Determine the [x, y] coordinate at the center of the cell enclosing the given text.  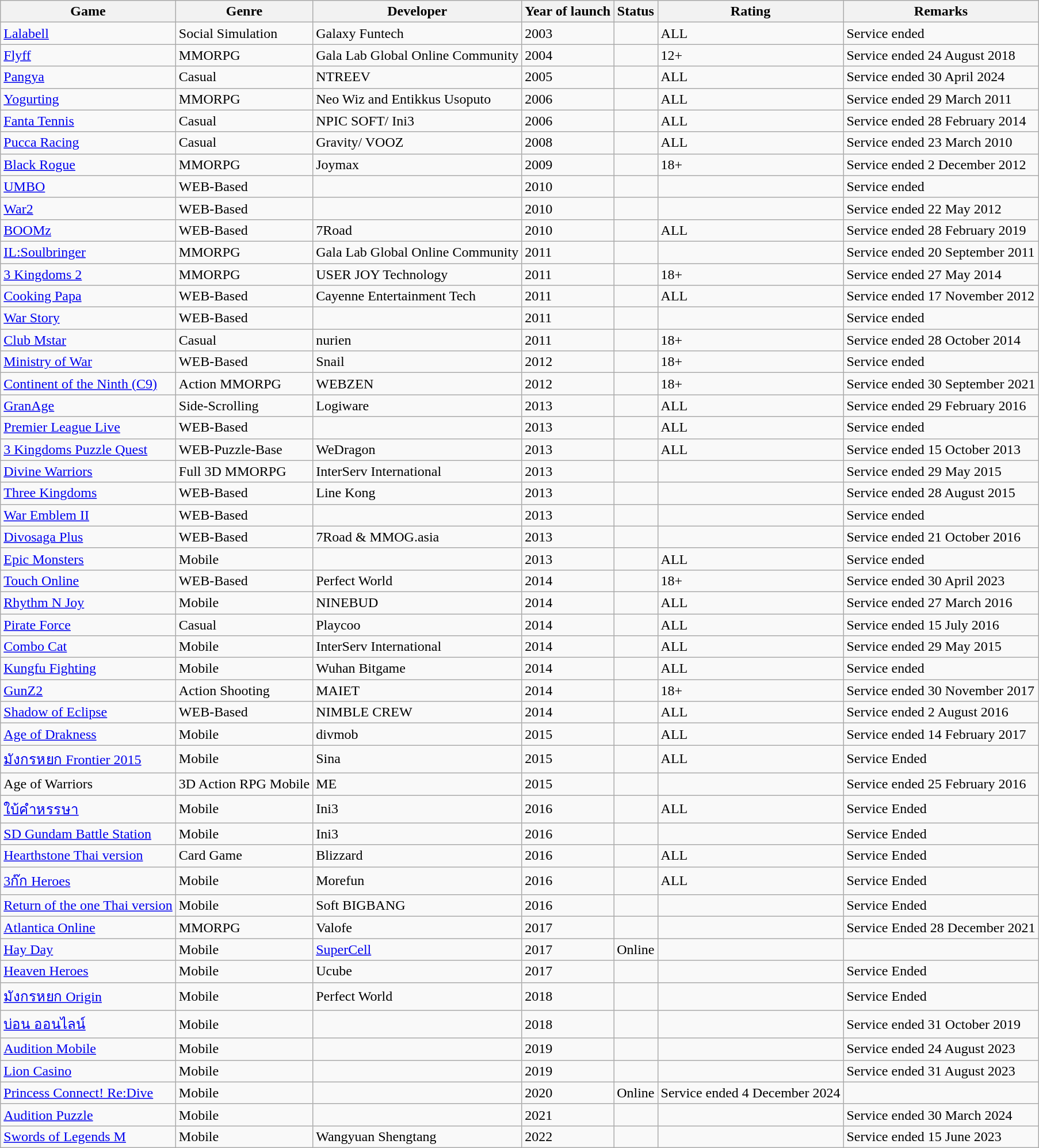
Service ended 15 October 2013 [941, 449]
Genre [244, 12]
Service ended 22 May 2012 [941, 208]
7Road [418, 230]
Service ended 31 October 2019 [941, 1024]
Valofe [418, 928]
Yogurting [89, 99]
Service ended 24 August 2023 [941, 1049]
Side-Scrolling [244, 406]
Service ended 21 October 2016 [941, 537]
Galaxy Funtech [418, 33]
Service ended 2 August 2016 [941, 712]
NINEBUD [418, 602]
Heaven Heroes [89, 971]
IL:Soulbringer [89, 252]
Divine Warriors [89, 471]
War Emblem II [89, 515]
Playcoo [418, 624]
2005 [568, 77]
Sina [418, 760]
Continent of the Ninth (C9) [89, 384]
MAIET [418, 691]
Combo Cat [89, 647]
Divosaga Plus [89, 537]
Service ended 30 November 2017 [941, 691]
Game [89, 12]
Snail [418, 362]
Service ended 30 September 2021 [941, 384]
Return of the one Thai version [89, 906]
2008 [568, 143]
Action MMORPG [244, 384]
Rhythm N Joy [89, 602]
2020 [568, 1093]
Premier League Live [89, 428]
SD Gundam Battle Station [89, 834]
Remarks [941, 12]
Wuhan Bitgame [418, 669]
Line Kong [418, 493]
Service ended 17 November 2012 [941, 296]
7Road & MMOG.asia [418, 537]
GunZ2 [89, 691]
Service ended 4 December 2024 [750, 1093]
Shadow of Eclipse [89, 712]
บ่อน ออนไลน์ [89, 1024]
Service ended 29 March 2011 [941, 99]
Service ended 27 March 2016 [941, 602]
Service ended 28 February 2019 [941, 230]
Service ended 28 October 2014 [941, 340]
WEBZEN [418, 384]
2004 [568, 55]
Swords of Legends M [89, 1136]
2009 [568, 165]
SuperCell [418, 949]
Service ended 27 May 2014 [941, 274]
NPIC SOFT/ Ini3 [418, 121]
War2 [89, 208]
Social Simulation [244, 33]
Epic Monsters [89, 559]
Audition Mobile [89, 1049]
3ก๊ก Heroes [89, 880]
Flyff [89, 55]
3D Action RPG Mobile [244, 784]
Service Ended 28 December 2021 [941, 928]
Pangya [89, 77]
WeDragon [418, 449]
Lion Casino [89, 1071]
Service ended 29 February 2016 [941, 406]
Morefun [418, 880]
Club Mstar [89, 340]
Service ended 31 August 2023 [941, 1071]
Ucube [418, 971]
2021 [568, 1115]
Service ended 20 September 2011 [941, 252]
Fanta Tennis [89, 121]
Action Shooting [244, 691]
Atlantica Online [89, 928]
Service ended 30 April 2024 [941, 77]
Service ended 23 March 2010 [941, 143]
ใบ้คำหรรษา [89, 809]
2022 [568, 1136]
Audition Puzzle [89, 1115]
USER JOY Technology [418, 274]
BOOMz [89, 230]
Blizzard [418, 856]
Soft BIGBANG [418, 906]
12+ [750, 55]
Logiware [418, 406]
Wangyuan Shengtang [418, 1136]
Touch Online [89, 581]
Cooking Papa [89, 296]
divmob [418, 734]
Neo Wiz and Entikkus Usoputo [418, 99]
Developer [418, 12]
Service ended 30 April 2023 [941, 581]
Age of Drakness [89, 734]
Service ended 14 February 2017 [941, 734]
3 Kingdoms 2 [89, 274]
Joymax [418, 165]
WEB-Puzzle-Base [244, 449]
Hearthstone Thai version [89, 856]
UMBO [89, 186]
Service ended 24 August 2018 [941, 55]
NIMBLE CREW [418, 712]
2003 [568, 33]
Year of launch [568, 12]
Service ended 2 December 2012 [941, 165]
3 Kingdoms Puzzle Quest [89, 449]
Ministry of War [89, 362]
Status [636, 12]
Kungfu Fighting [89, 669]
Lalabell [89, 33]
Hay Day [89, 949]
Card Game [244, 856]
Princess Connect! Re:Dive [89, 1093]
Pucca Racing [89, 143]
War Story [89, 318]
Service ended 30 March 2024 [941, 1115]
Age of Warriors [89, 784]
Rating [750, 12]
Service ended 28 August 2015 [941, 493]
Service ended 15 July 2016 [941, 624]
มังกรหยก Origin [89, 997]
Three Kingdoms [89, 493]
Gravity/ VOOZ [418, 143]
GranAge [89, 406]
Full 3D MMORPG [244, 471]
Service ended 25 February 2016 [941, 784]
Service ended 15 June 2023 [941, 1136]
NTREEV [418, 77]
Service ended 28 February 2014 [941, 121]
Black Rogue [89, 165]
Pirate Force [89, 624]
nurien [418, 340]
มังกรหยก Frontier 2015 [89, 760]
Cayenne Entertainment Tech [418, 296]
ME [418, 784]
